Scan for the cell matching the given text and deliver its [X, Y] coordinate at center. 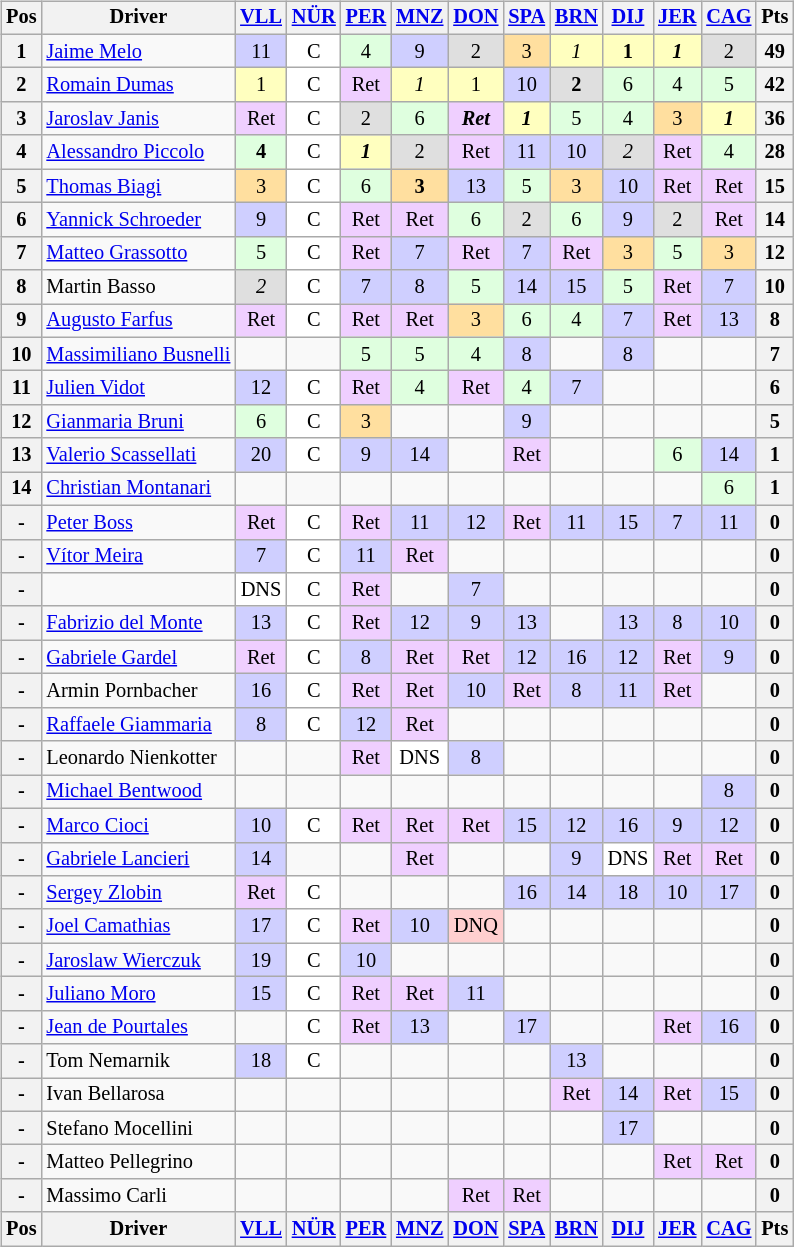
DNQ [476, 926]
20 [261, 455]
Yannick Schroeder [138, 220]
42 [774, 85]
Gianmaria Bruni [138, 422]
Jaime Melo [138, 51]
Fabrizio del Monte [138, 623]
Armin Pornbacher [138, 691]
Michael Bentwood [138, 792]
Juliano Moro [138, 994]
Thomas Biagi [138, 186]
28 [774, 152]
Matteo Grassotto [138, 253]
Marco Cioci [138, 825]
Stefano Mocellini [138, 1128]
Jaroslav Janis [138, 119]
Gabriele Lancieri [138, 859]
Joel Camathias [138, 926]
Peter Boss [138, 522]
Massimo Carli [138, 1196]
Romain Dumas [138, 85]
Valerio Scassellati [138, 455]
Jaroslaw Wierczuk [138, 960]
Massimiliano Busnelli [138, 354]
Julien Vidot [138, 388]
49 [774, 51]
Matteo Pellegrino [138, 1162]
Raffaele Giammaria [138, 724]
Augusto Farfus [138, 321]
Gabriele Gardel [138, 657]
Jean de Pourtales [138, 1027]
Martin Basso [138, 287]
Sergey Zlobin [138, 893]
Vítor Meira [138, 556]
19 [261, 960]
Ivan Bellarosa [138, 1095]
Alessandro Piccolo [138, 152]
Leonardo Nienkotter [138, 758]
36 [774, 119]
Tom Nemarnik [138, 1061]
Christian Montanari [138, 489]
